Detect which cell encompasses the target text, then output its (x, y) center coordinate. 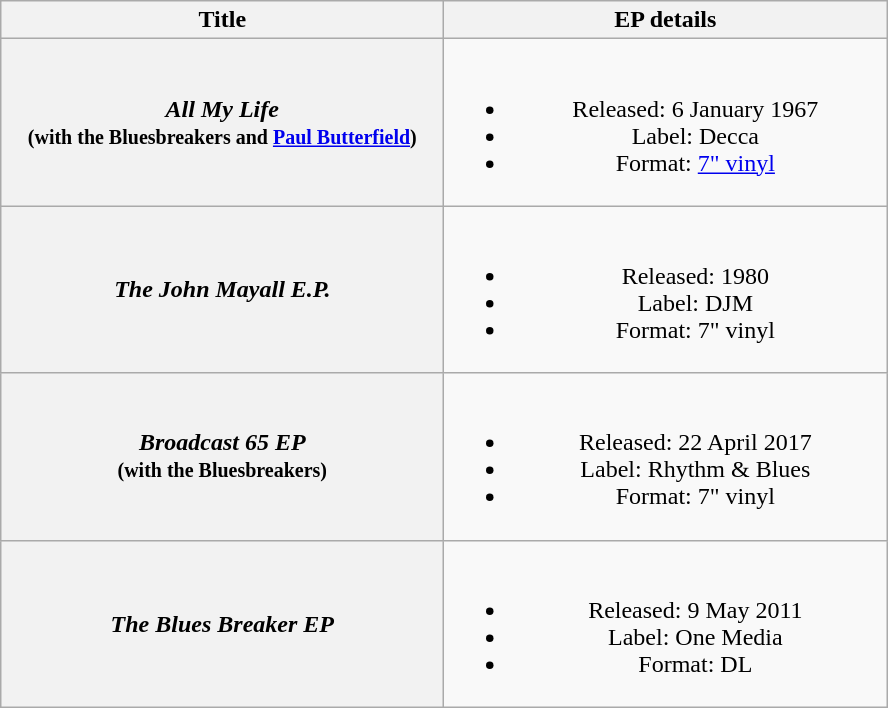
The John Mayall E.P. (222, 290)
Released: 6 January 1967Label: DeccaFormat: 7" vinyl (666, 122)
All My Life(with the Bluesbreakers and Paul Butterfield) (222, 122)
The Blues Breaker EP (222, 624)
Released: 22 April 2017Label: Rhythm & BluesFormat: 7" vinyl (666, 456)
Released: 1980Label: DJMFormat: 7" vinyl (666, 290)
Released: 9 May 2011Label: One MediaFormat: DL (666, 624)
Title (222, 20)
Broadcast 65 EP(with the Bluesbreakers) (222, 456)
EP details (666, 20)
